Find where the given text appears and provide that cell's center as (X, Y) coordinate. 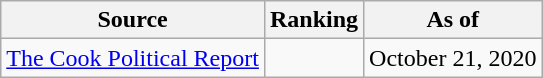
October 21, 2020 (453, 58)
The Cook Political Report (133, 58)
Source (133, 20)
Ranking (314, 20)
As of (453, 20)
